For the text-containing cell, return its midpoint in [X, Y] coordinate format. 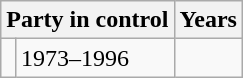
1973–1996 [94, 58]
Party in control [88, 20]
Years [208, 20]
